Return the [X, Y] coordinate for the center point of the cell that contains the specified text.  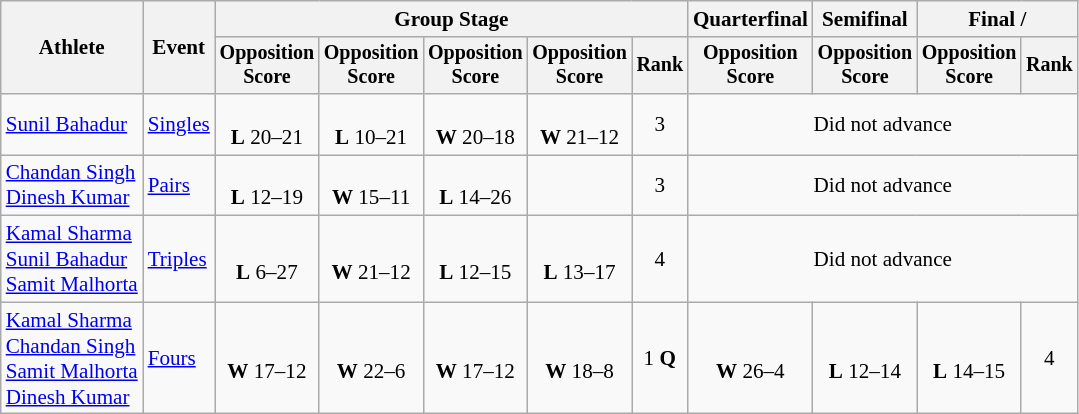
L 13–17 [579, 259]
L 6–27 [267, 259]
Semifinal [865, 18]
L 14–26 [475, 186]
Triples [179, 259]
W 22–6 [371, 358]
W 20–18 [475, 124]
Chandan SinghDinesh Kumar [72, 186]
Group Stage [452, 18]
Quarterfinal [750, 18]
L 12–19 [267, 186]
W 18–8 [579, 358]
Pairs [179, 186]
L 20–21 [267, 124]
1 Q [660, 358]
L 14–15 [969, 358]
Kamal SharmaChandan SinghSamit MalhortaDinesh Kumar [72, 358]
Fours [179, 358]
W 26–4 [750, 358]
Final / [997, 18]
Event [179, 48]
L 10–21 [371, 124]
Singles [179, 124]
Athlete [72, 48]
L 12–15 [475, 259]
L 12–14 [865, 358]
Kamal SharmaSunil BahadurSamit Malhorta [72, 259]
Sunil Bahadur [72, 124]
W 15–11 [371, 186]
